Locate the cell with the specified text and output its [X, Y] center coordinate. 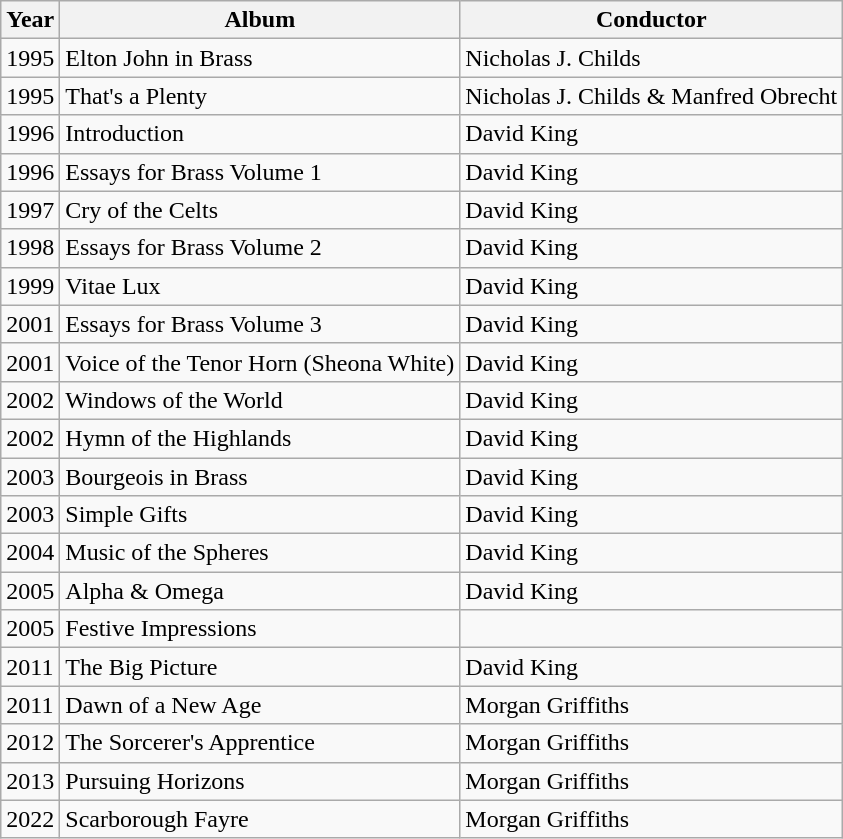
The Big Picture [260, 667]
Elton John in Brass [260, 58]
2004 [30, 553]
Vitae Lux [260, 286]
Pursuing Horizons [260, 781]
Essays for Brass Volume 1 [260, 172]
Essays for Brass Volume 2 [260, 248]
Album [260, 20]
Music of the Spheres [260, 553]
Cry of the Celts [260, 210]
Dawn of a New Age [260, 705]
Voice of the Tenor Horn (Sheona White) [260, 362]
Scarborough Fayre [260, 819]
Alpha & Omega [260, 591]
Bourgeois in Brass [260, 477]
2022 [30, 819]
2013 [30, 781]
The Sorcerer's Apprentice [260, 743]
1998 [30, 248]
Essays for Brass Volume 3 [260, 324]
2012 [30, 743]
Year [30, 20]
Simple Gifts [260, 515]
Nicholas J. Childs [652, 58]
Introduction [260, 134]
Festive Impressions [260, 629]
Windows of the World [260, 400]
Nicholas J. Childs & Manfred Obrecht [652, 96]
Conductor [652, 20]
1997 [30, 210]
Hymn of the Highlands [260, 438]
1999 [30, 286]
That's a Plenty [260, 96]
